From the cell containing the given text, extract its center point as (x, y) coordinate. 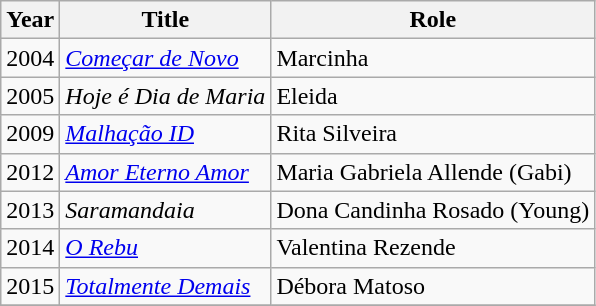
2014 (30, 248)
Year (30, 20)
Saramandaia (166, 210)
O Rebu (166, 248)
2013 (30, 210)
Débora Matoso (433, 286)
Rita Silveira (433, 134)
Amor Eterno Amor (166, 172)
Totalmente Demais (166, 286)
Role (433, 20)
Dona Candinha Rosado (Young) (433, 210)
2009 (30, 134)
Valentina Rezende (433, 248)
2012 (30, 172)
Eleida (433, 96)
2004 (30, 58)
Malhação ID (166, 134)
2005 (30, 96)
Maria Gabriela Allende (Gabi) (433, 172)
Hoje é Dia de Maria (166, 96)
Marcinha (433, 58)
Começar de Novo (166, 58)
2015 (30, 286)
Title (166, 20)
